For the text-containing cell, return its midpoint in [X, Y] coordinate format. 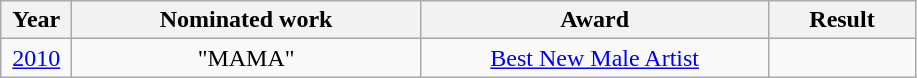
Nominated work [246, 20]
Best New Male Artist [594, 58]
Result [842, 20]
Year [36, 20]
Award [594, 20]
"MAMA" [246, 58]
2010 [36, 58]
